Return the (x, y) coordinate for the center point of the cell that contains the specified text.  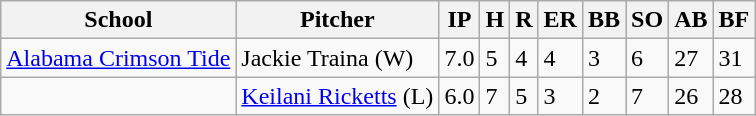
Keilani Ricketts (L) (338, 96)
26 (691, 96)
Jackie Traina (W) (338, 58)
6.0 (460, 96)
Pitcher (338, 20)
6 (648, 58)
ER (560, 20)
31 (734, 58)
H (495, 20)
27 (691, 58)
AB (691, 20)
Alabama Crimson Tide (118, 58)
BF (734, 20)
IP (460, 20)
R (524, 20)
School (118, 20)
2 (604, 96)
7.0 (460, 58)
SO (648, 20)
28 (734, 96)
BB (604, 20)
